Extract the [X, Y] coordinate from the center of the cell holding the provided text.  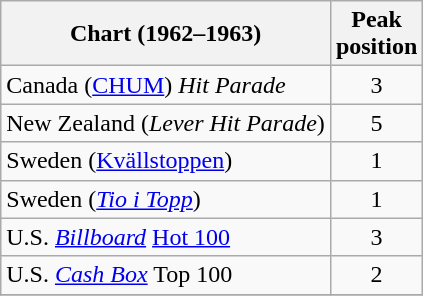
Peakposition [376, 34]
Chart (1962–1963) [166, 34]
Sweden (Kvällstoppen) [166, 161]
U.S. Cash Box Top 100 [166, 275]
Sweden (Tio i Topp) [166, 199]
5 [376, 123]
U.S. Billboard Hot 100 [166, 237]
New Zealand (Lever Hit Parade) [166, 123]
2 [376, 275]
Canada (CHUM) Hit Parade [166, 85]
